Identify which cell holds the provided text, then report its [x, y] central coordinate. 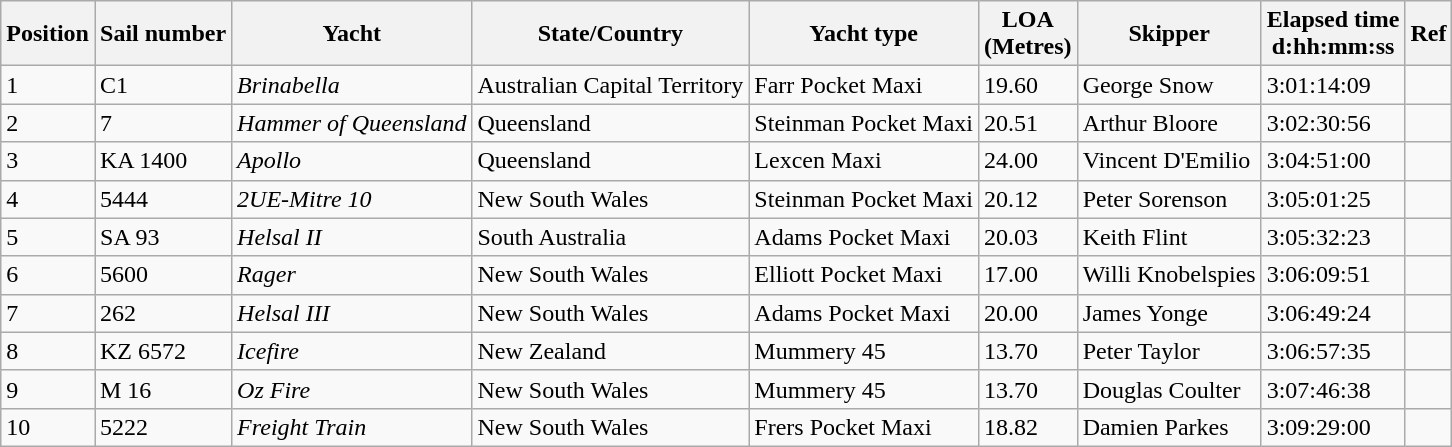
Position [48, 34]
Willi Knobelspies [1169, 275]
Peter Sorenson [1169, 199]
Damien Parkes [1169, 427]
Skipper [1169, 34]
New Zealand [610, 351]
3:07:46:38 [1333, 389]
Douglas Coulter [1169, 389]
19.60 [1028, 85]
3:05:01:25 [1333, 199]
1 [48, 85]
SA 93 [162, 237]
James Yonge [1169, 313]
Icefire [352, 351]
5 [48, 237]
Helsal II [352, 237]
5600 [162, 275]
Keith Flint [1169, 237]
Farr Pocket Maxi [864, 85]
2 [48, 123]
Vincent D'Emilio [1169, 161]
George Snow [1169, 85]
Peter Taylor [1169, 351]
3:04:51:00 [1333, 161]
Oz Fire [352, 389]
Elliott Pocket Maxi [864, 275]
Yacht type [864, 34]
17.00 [1028, 275]
3 [48, 161]
LOA (Metres) [1028, 34]
Ref [1428, 34]
Yacht [352, 34]
3:02:30:56 [1333, 123]
Lexcen Maxi [864, 161]
5222 [162, 427]
20.00 [1028, 313]
20.03 [1028, 237]
South Australia [610, 237]
KZ 6572 [162, 351]
4 [48, 199]
KA 1400 [162, 161]
Arthur Bloore [1169, 123]
18.82 [1028, 427]
Apollo [352, 161]
24.00 [1028, 161]
Brinabella [352, 85]
3:01:14:09 [1333, 85]
State/Country [610, 34]
20.51 [1028, 123]
Hammer of Queensland [352, 123]
Elapsed time d:hh:mm:ss [1333, 34]
C1 [162, 85]
Rager [352, 275]
6 [48, 275]
Sail number [162, 34]
5444 [162, 199]
M 16 [162, 389]
3:06:09:51 [1333, 275]
9 [48, 389]
3:06:49:24 [1333, 313]
Frers Pocket Maxi [864, 427]
Helsal III [352, 313]
10 [48, 427]
2UE-Mitre 10 [352, 199]
20.12 [1028, 199]
262 [162, 313]
3:06:57:35 [1333, 351]
Australian Capital Territory [610, 85]
Freight Train [352, 427]
3:05:32:23 [1333, 237]
8 [48, 351]
3:09:29:00 [1333, 427]
